For the text-containing cell, return its midpoint in [x, y] coordinate format. 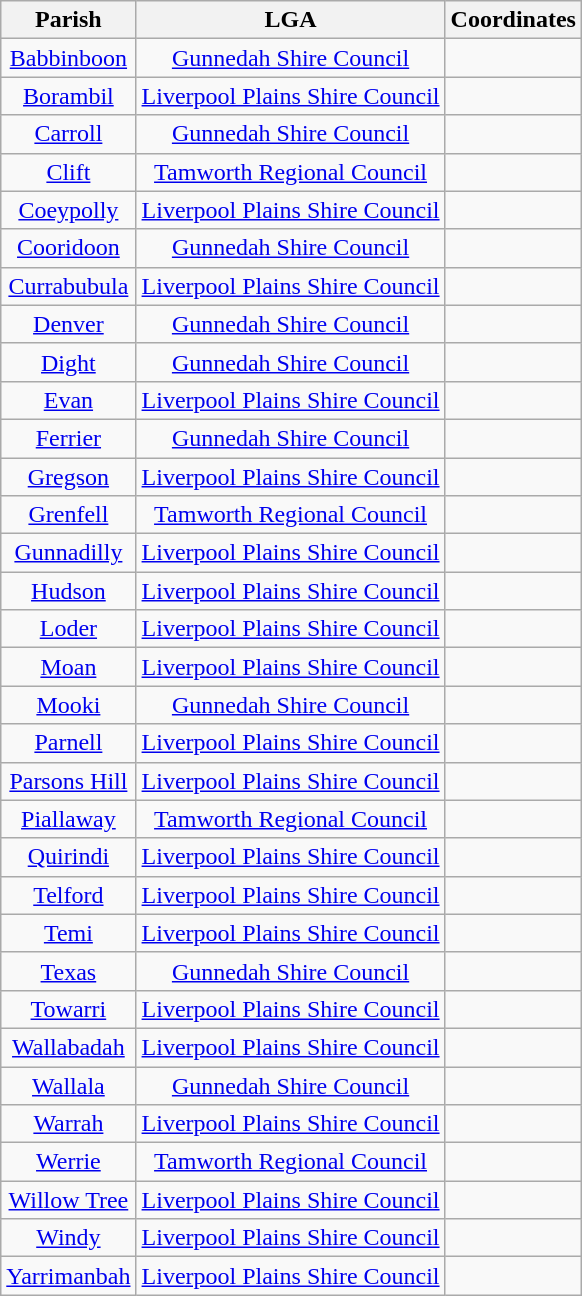
Piallaway [68, 819]
Gunnadilly [68, 553]
Coordinates [513, 20]
Dight [68, 362]
Cooridoon [68, 248]
Parnell [68, 743]
Texas [68, 971]
Evan [68, 400]
Babbinboon [68, 58]
Loder [68, 629]
Wallala [68, 1085]
Clift [68, 172]
Quirindi [68, 857]
Carroll [68, 134]
Towarri [68, 1009]
Currabubula [68, 286]
Telford [68, 895]
Yarrimanbah [68, 1276]
Werrie [68, 1162]
Coeypolly [68, 210]
Wallabadah [68, 1047]
Parish [68, 20]
Willow Tree [68, 1200]
Hudson [68, 591]
LGA [290, 20]
Warrah [68, 1124]
Gregson [68, 477]
Grenfell [68, 515]
Borambil [68, 96]
Temi [68, 933]
Mooki [68, 705]
Parsons Hill [68, 781]
Denver [68, 324]
Ferrier [68, 438]
Moan [68, 667]
Windy [68, 1238]
